Scan for the cell matching the given text and deliver its [X, Y] coordinate at center. 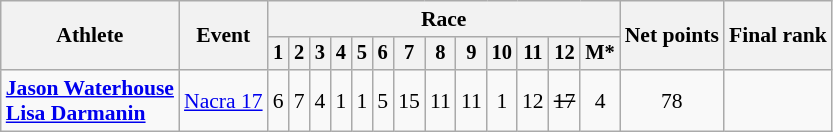
Athlete [90, 36]
8 [440, 54]
17 [565, 100]
9 [472, 54]
Final rank [778, 36]
Event [224, 36]
2 [300, 54]
78 [672, 100]
15 [409, 100]
10 [502, 54]
Race [444, 19]
Net points [672, 36]
Nacra 17 [224, 100]
M* [600, 54]
3 [320, 54]
Jason WaterhouseLisa Darmanin [90, 100]
